Capture the cell that displays the provided text and extract its (x, y) central coordinate. 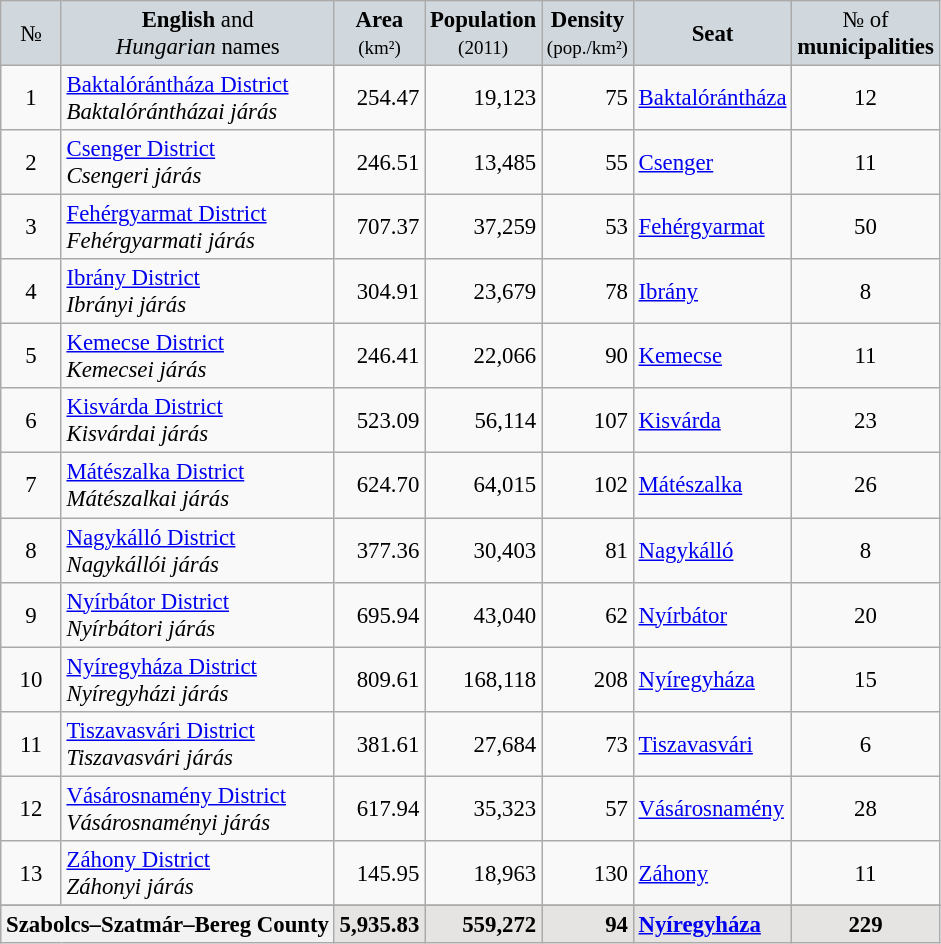
23,679 (484, 292)
377.36 (379, 550)
62 (588, 614)
Vásárosnamény (712, 808)
Baktalórántháza (712, 98)
809.61 (379, 680)
707.37 (379, 228)
30,403 (484, 550)
254.47 (379, 98)
35,323 (484, 808)
229 (866, 924)
523.09 (379, 420)
26 (866, 486)
3 (31, 228)
13 (31, 874)
Záhony District Záhonyi járás (198, 874)
Csenger (712, 162)
Mátészalka (712, 486)
Ibrány District Ibrányi járás (198, 292)
Nagykálló (712, 550)
37,259 (484, 228)
Csenger District Csengeri járás (198, 162)
246.41 (379, 356)
13,485 (484, 162)
Nyírbátor (712, 614)
50 (866, 228)
695.94 (379, 614)
Fehérgyarmat District Fehérgyarmati járás (198, 228)
145.95 (379, 874)
Nyíregyháza District Nyíregyházi járás (198, 680)
10 (31, 680)
57 (588, 808)
Tiszavasvári District Tiszavasvári járás (198, 744)
56,114 (484, 420)
Fehérgyarmat (712, 228)
Záhony (712, 874)
75 (588, 98)
90 (588, 356)
№ (31, 34)
Tiszavasvári (712, 744)
78 (588, 292)
130 (588, 874)
246.51 (379, 162)
559,272 (484, 924)
102 (588, 486)
73 (588, 744)
4 (31, 292)
Population (2011) (484, 34)
2 (31, 162)
Area (km²) (379, 34)
27,684 (484, 744)
7 (31, 486)
9 (31, 614)
18,963 (484, 874)
43,040 (484, 614)
5,935.83 (379, 924)
304.91 (379, 292)
Szabolcs–Szatmár–Bereg County (168, 924)
617.94 (379, 808)
107 (588, 420)
208 (588, 680)
№ ofmunicipalities (866, 34)
19,123 (484, 98)
Density (pop./km²) (588, 34)
55 (588, 162)
23 (866, 420)
64,015 (484, 486)
Nagykálló District Nagykállói járás (198, 550)
Kisvárda District Kisvárdai járás (198, 420)
English andHungarian names (198, 34)
53 (588, 228)
Seat (712, 34)
Kisvárda (712, 420)
28 (866, 808)
Kemecse District Kemecsei járás (198, 356)
Nyírbátor District Nyírbátori járás (198, 614)
168,118 (484, 680)
Vásárosnamény District Vásárosnaményi járás (198, 808)
Baktalórántháza District Baktalórántházai járás (198, 98)
Mátészalka District Mátészalkai járás (198, 486)
1 (31, 98)
94 (588, 924)
22,066 (484, 356)
81 (588, 550)
20 (866, 614)
5 (31, 356)
Ibrány (712, 292)
Kemecse (712, 356)
15 (866, 680)
624.70 (379, 486)
381.61 (379, 744)
